Scan for the cell matching the given text and deliver its (X, Y) coordinate at center. 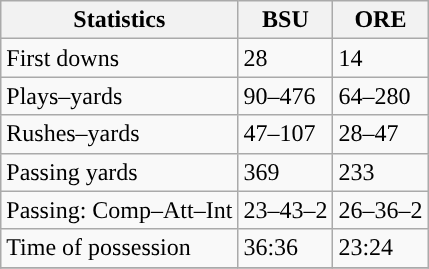
BSU (286, 20)
14 (380, 58)
Rushes–yards (120, 134)
Statistics (120, 20)
26–36–2 (380, 210)
Passing: Comp–Att–Int (120, 210)
369 (286, 172)
First downs (120, 58)
23–43–2 (286, 210)
Plays–yards (120, 96)
90–476 (286, 96)
23:24 (380, 248)
36:36 (286, 248)
ORE (380, 20)
28 (286, 58)
Passing yards (120, 172)
28–47 (380, 134)
233 (380, 172)
Time of possession (120, 248)
64–280 (380, 96)
47–107 (286, 134)
